Return (X, Y) of the center of cell containing provided text 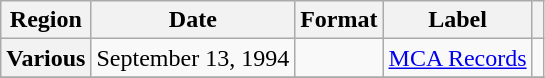
Label (458, 20)
Region (46, 20)
Format (339, 20)
Various (46, 58)
MCA Records (458, 58)
Date (193, 20)
September 13, 1994 (193, 58)
